Search for the cell housing the specified text and yield its (x, y) center coordinate. 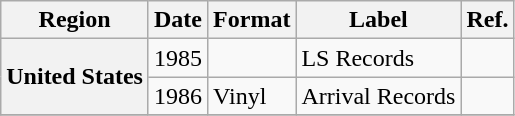
Arrival Records (378, 96)
Label (378, 20)
Region (75, 20)
1986 (178, 96)
1985 (178, 58)
United States (75, 77)
Ref. (488, 20)
Vinyl (252, 96)
LS Records (378, 58)
Format (252, 20)
Date (178, 20)
